Output the [X, Y] coordinate of the center of the cell containing the given text.  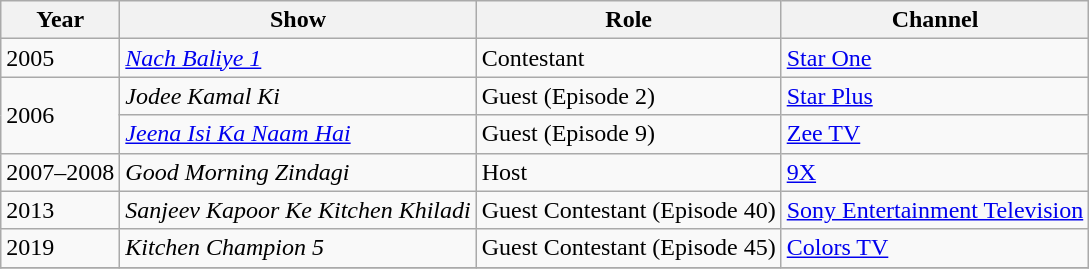
2006 [60, 115]
Channel [935, 20]
Star One [935, 58]
2013 [60, 210]
Jeena Isi Ka Naam Hai [298, 134]
Guest Contestant (Episode 40) [628, 210]
Jodee Kamal Ki [298, 96]
Show [298, 20]
2019 [60, 248]
Nach Baliye 1 [298, 58]
Host [628, 172]
9X [935, 172]
Colors TV [935, 248]
Star Plus [935, 96]
Zee TV [935, 134]
Kitchen Champion 5 [298, 248]
Guest (Episode 9) [628, 134]
2007–2008 [60, 172]
Sanjeev Kapoor Ke Kitchen Khiladi [298, 210]
Year [60, 20]
Good Morning Zindagi [298, 172]
Role [628, 20]
Contestant [628, 58]
Guest Contestant (Episode 45) [628, 248]
Guest (Episode 2) [628, 96]
2005 [60, 58]
Sony Entertainment Television [935, 210]
